Locate the cell with the specified text and output its [x, y] center coordinate. 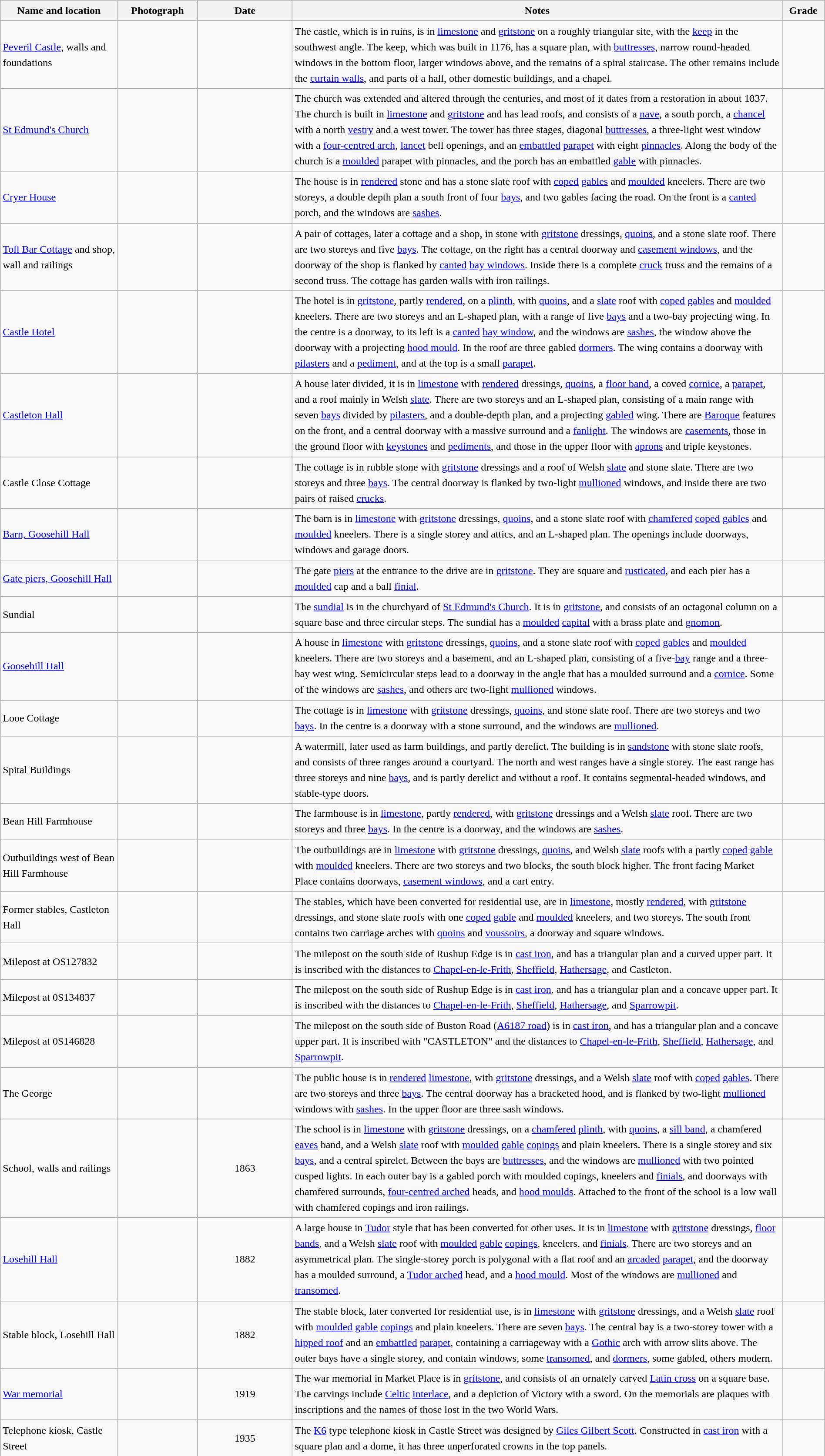
Castleton Hall [59, 415]
St Edmund's Church [59, 130]
Peveril Castle, walls and foundations [59, 55]
Notes [537, 10]
Castle Close Cottage [59, 483]
The gate piers at the entrance to the drive are in gritstone. They are square and rusticated, and each pier has a moulded cap and a ball finial. [537, 578]
Outbuildings west of Bean Hill Farmhouse [59, 865]
Barn, Goosehill Hall [59, 534]
Grade [803, 10]
School, walls and railings [59, 1168]
Name and location [59, 10]
Cryer House [59, 197]
1863 [245, 1168]
War memorial [59, 1394]
Milepost at 0S146828 [59, 1041]
Castle Hotel [59, 332]
Spital Buildings [59, 770]
Toll Bar Cottage and shop, wall and railings [59, 257]
Goosehill Hall [59, 666]
Photograph [158, 10]
Gate piers, Goosehill Hall [59, 578]
The George [59, 1093]
Telephone kiosk, Castle Street [59, 1438]
Bean Hill Farmhouse [59, 822]
Losehill Hall [59, 1259]
Milepost at OS127832 [59, 961]
Stable block, Losehill Hall [59, 1334]
Looe Cottage [59, 718]
Date [245, 10]
1919 [245, 1394]
Milepost at 0S134837 [59, 998]
Former stables, Castleton Hall [59, 918]
1935 [245, 1438]
Sundial [59, 614]
